Determine the (X, Y) coordinate at the center of the cell enclosing the given text.  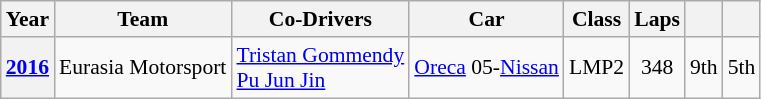
Class (596, 19)
Car (486, 19)
Eurasia Motorsport (142, 68)
2016 (28, 68)
Co-Drivers (320, 19)
Laps (657, 19)
LMP2 (596, 68)
Tristan Gommendy Pu Jun Jin (320, 68)
9th (704, 68)
5th (742, 68)
348 (657, 68)
Oreca 05-Nissan (486, 68)
Year (28, 19)
Team (142, 19)
